Detect which cell encompasses the target text, then output its [X, Y] center coordinate. 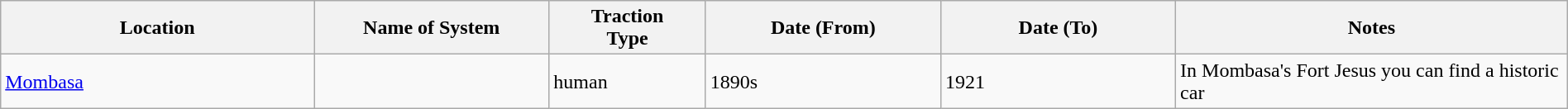
1921 [1058, 81]
1890s [823, 81]
Location [157, 28]
Name of System [432, 28]
Date (To) [1058, 28]
Notes [1372, 28]
TractionType [627, 28]
Date (From) [823, 28]
human [627, 81]
Mombasa [157, 81]
In Mombasa's Fort Jesus you can find a historic car [1372, 81]
